Pinpoint the cell where the given text exists, returning its [X, Y] midpoint coordinate. 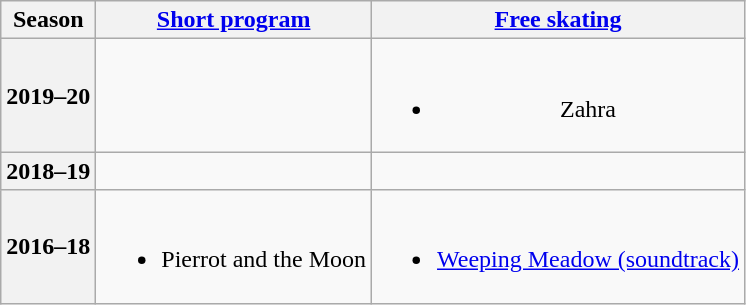
2016–18 [48, 246]
2018–19 [48, 171]
Pierrot and the Moon [234, 246]
Short program [234, 20]
Zahra [558, 96]
Free skating [558, 20]
Weeping Meadow (soundtrack) [558, 246]
2019–20 [48, 96]
Season [48, 20]
